From the cell containing the given text, extract its center point as (x, y) coordinate. 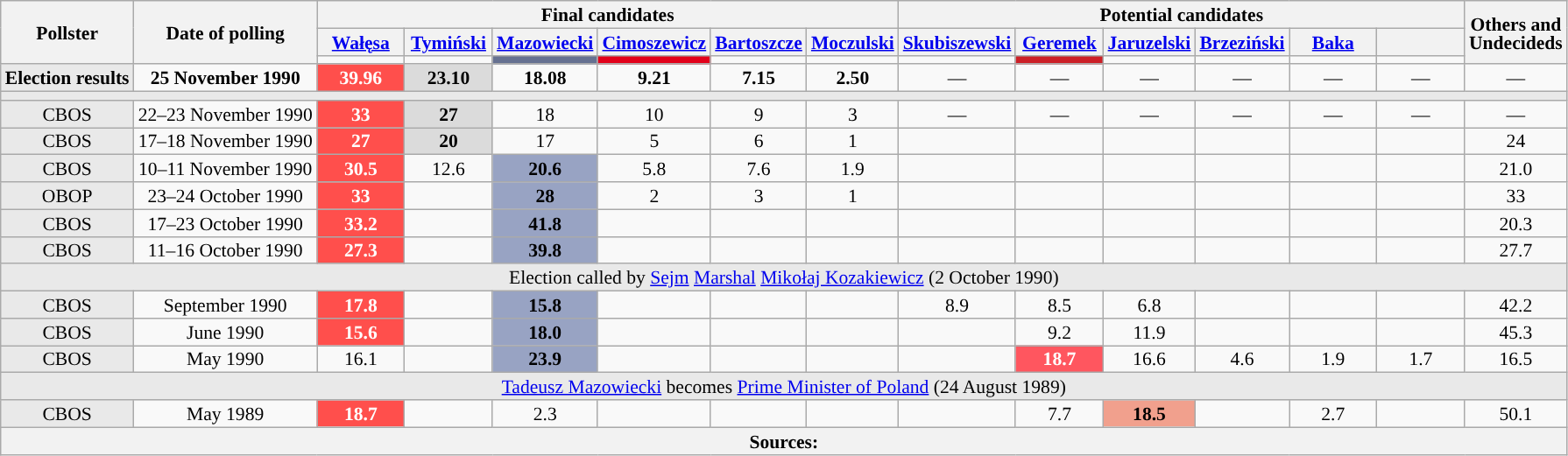
6.8 (1149, 305)
16.6 (1149, 359)
Potential candidates (1182, 14)
7.6 (759, 168)
18.08 (545, 79)
10–11 November 1990 (226, 168)
30.5 (361, 168)
May 1989 (226, 413)
Election called by Sejm Marshal Mikołaj Kozakiewicz (2 October 1990) (784, 278)
23.9 (545, 359)
28 (545, 196)
17–18 November 1990 (226, 142)
20 (449, 142)
7.15 (759, 79)
10 (653, 114)
18.5 (1149, 413)
21.0 (1515, 168)
September 1990 (226, 305)
Election results (67, 79)
4.6 (1242, 359)
18 (545, 114)
24 (1515, 142)
9 (759, 114)
2 (653, 196)
Skubiszewski (957, 42)
6 (759, 142)
18.0 (545, 333)
May 1990 (226, 359)
11–16 October 1990 (226, 250)
1.7 (1421, 359)
41.8 (545, 222)
45.3 (1515, 333)
7.7 (1059, 413)
17.8 (361, 305)
Bartoszcze (759, 42)
17 (545, 142)
Pollster (67, 32)
20.6 (545, 168)
Final candidates (608, 14)
39.8 (545, 250)
Baka (1333, 42)
50.1 (1515, 413)
2.7 (1333, 413)
5.8 (653, 168)
Moczulski (853, 42)
33.2 (361, 222)
Jaruzelski (1149, 42)
16.5 (1515, 359)
15.6 (361, 333)
9.21 (653, 79)
11.9 (1149, 333)
Brzeziński (1242, 42)
23–24 October 1990 (226, 196)
23.10 (449, 79)
Wałęsa (361, 42)
Others andUndecideds (1515, 32)
June 1990 (226, 333)
17–23 October 1990 (226, 222)
8.5 (1059, 305)
12.6 (449, 168)
Tymiński (449, 42)
39.96 (361, 79)
OBOP (67, 196)
25 November 1990 (226, 79)
2.50 (853, 79)
Mazowiecki (545, 42)
42.2 (1515, 305)
Date of polling (226, 32)
2.3 (545, 413)
Sources: (784, 441)
8.9 (957, 305)
Geremek (1059, 42)
20.3 (1515, 222)
5 (653, 142)
9.2 (1059, 333)
22–23 November 1990 (226, 114)
Tadeusz Mazowiecki becomes Prime Minister of Poland (24 August 1989) (784, 387)
27.3 (361, 250)
27.7 (1515, 250)
16.1 (361, 359)
Cimoszewicz (653, 42)
15.8 (545, 305)
